Detect which cell encompasses the target text, then output its (x, y) center coordinate. 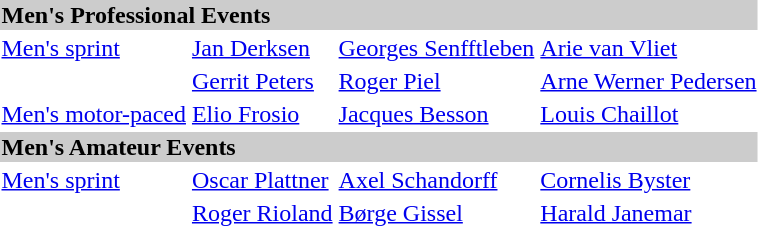
Elio Frosio (262, 114)
Cornelis Byster (648, 180)
Axel Schandorff (436, 180)
Louis Chaillot (648, 114)
Jacques Besson (436, 114)
Georges Senfftleben (436, 48)
Men's Professional Events (379, 15)
Men's Amateur Events (379, 147)
Gerrit Peters (262, 81)
Jan Derksen (262, 48)
Roger Piel (436, 81)
Arne Werner Pedersen (648, 81)
Oscar Plattner (262, 180)
Men's motor-paced (94, 114)
Arie van Vliet (648, 48)
